Identify which cell holds the provided text, then report its [x, y] central coordinate. 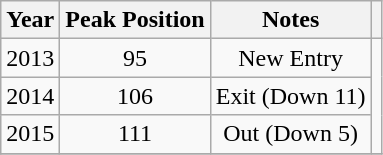
2014 [30, 96]
2013 [30, 58]
Peak Position [135, 20]
Out (Down 5) [290, 134]
New Entry [290, 58]
Notes [290, 20]
106 [135, 96]
95 [135, 58]
2015 [30, 134]
111 [135, 134]
Year [30, 20]
Exit (Down 11) [290, 96]
